Provide the (X, Y) coordinate of the cell's center where the given text is located.  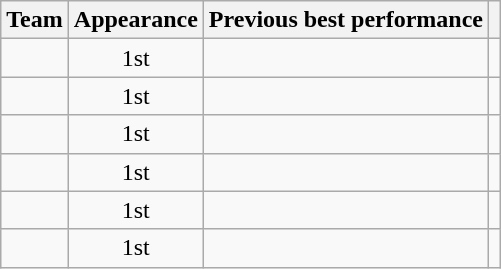
Appearance (136, 20)
Previous best performance (346, 20)
Team (35, 20)
